Pinpoint the cell where the given text exists, returning its [x, y] midpoint coordinate. 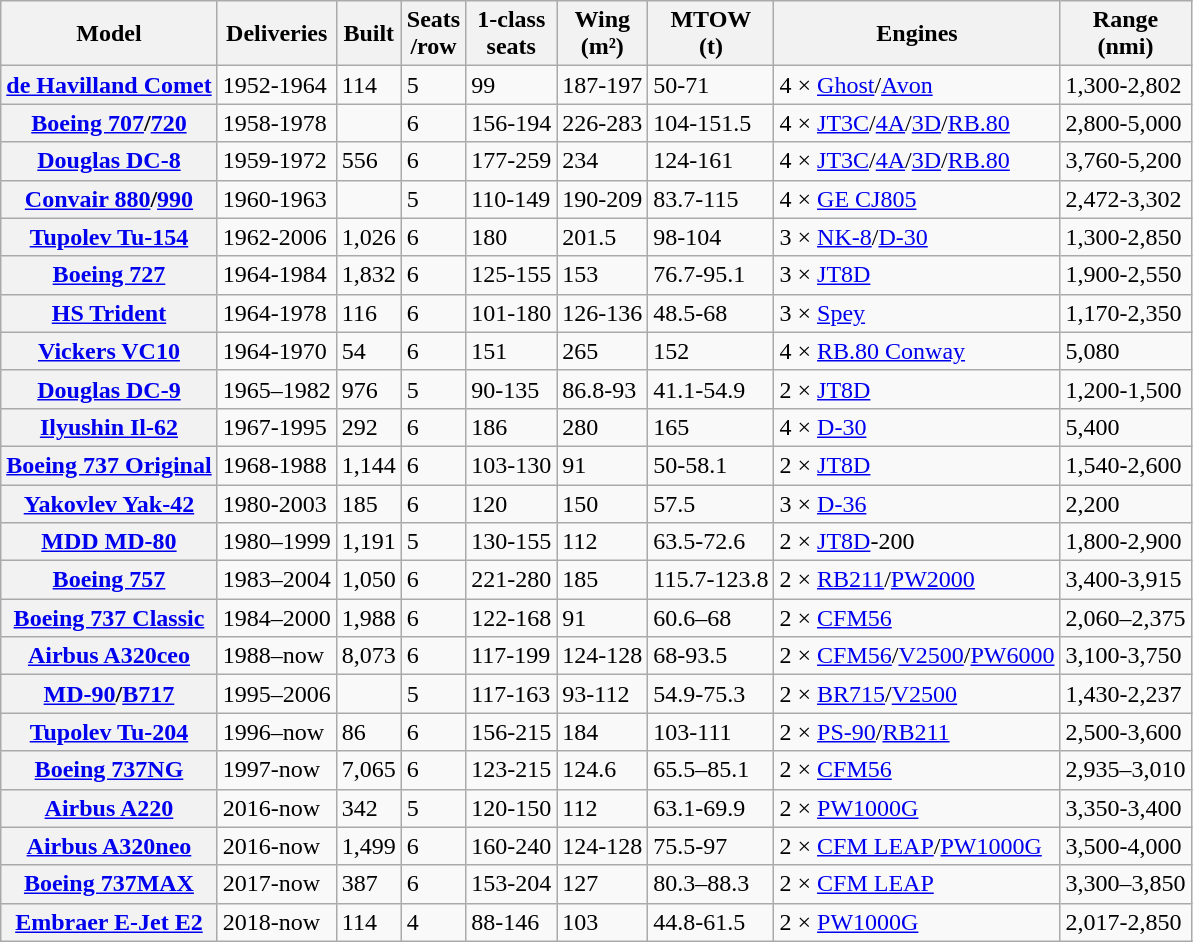
1988–now [276, 656]
120-150 [512, 808]
153-204 [512, 884]
4 × Ghost/Avon [917, 85]
Boeing 737 Original [109, 465]
1960-1963 [276, 199]
103-111 [711, 732]
3,760-5,200 [1126, 161]
3 × Spey [917, 313]
98-104 [711, 237]
3 × JT8D [917, 275]
Boeing 737NG [109, 770]
2,500-3,600 [1126, 732]
Model [109, 34]
2,017-2,850 [1126, 922]
1984–2000 [276, 618]
Vickers VC10 [109, 351]
387 [368, 884]
5,400 [1126, 427]
83.7-115 [711, 199]
1-classseats [512, 34]
1964-1970 [276, 351]
101-180 [512, 313]
Range(nmi) [1126, 34]
44.8-61.5 [711, 922]
2 × CFM56/V2500/PW6000 [917, 656]
90-135 [512, 389]
Airbus A320neo [109, 846]
57.5 [711, 503]
1,170-2,350 [1126, 313]
153 [602, 275]
2,800-5,000 [1126, 123]
130-155 [512, 542]
180 [512, 237]
125-155 [512, 275]
3,500-4,000 [1126, 846]
1968-1988 [276, 465]
54.9-75.3 [711, 694]
Seats/row [433, 34]
1,191 [368, 542]
2,472-3,302 [1126, 199]
63.5-72.6 [711, 542]
2 × JT8D-200 [917, 542]
7,065 [368, 770]
MD-90/B717 [109, 694]
Boeing 757 [109, 580]
Convair 880/990 [109, 199]
124.6 [602, 770]
165 [711, 427]
265 [602, 351]
1,200-1,500 [1126, 389]
4 × GE CJ805 [917, 199]
1964-1978 [276, 313]
221-280 [512, 580]
Douglas DC-9 [109, 389]
Tupolev Tu-154 [109, 237]
976 [368, 389]
1980–1999 [276, 542]
103-130 [512, 465]
Boeing 737 Classic [109, 618]
1967-1995 [276, 427]
2,935–3,010 [1126, 770]
86.8-93 [602, 389]
126-136 [602, 313]
186 [512, 427]
3 × NK-8/D-30 [917, 237]
104-151.5 [711, 123]
1,540-2,600 [1126, 465]
2,060–2,375 [1126, 618]
117-199 [512, 656]
1,499 [368, 846]
160-240 [512, 846]
1952-1964 [276, 85]
48.5-68 [711, 313]
86 [368, 732]
99 [512, 85]
8,073 [368, 656]
190-209 [602, 199]
4 × D-30 [917, 427]
556 [368, 161]
1980-2003 [276, 503]
1,832 [368, 275]
2 × CFM LEAP [917, 884]
156-215 [512, 732]
1,050 [368, 580]
4 × RB.80 Conway [917, 351]
93-112 [602, 694]
Tupolev Tu-204 [109, 732]
Yakovlev Yak-42 [109, 503]
184 [602, 732]
65.5–85.1 [711, 770]
2 × PS-90/RB211 [917, 732]
Boeing 727 [109, 275]
234 [602, 161]
Douglas DC-8 [109, 161]
4 [433, 922]
54 [368, 351]
3 × D-36 [917, 503]
1,144 [368, 465]
80.3–88.3 [711, 884]
MTOW(t) [711, 34]
3,400-3,915 [1126, 580]
2,200 [1126, 503]
76.7-95.1 [711, 275]
Boeing 737MAX [109, 884]
1995–2006 [276, 694]
2 × CFM LEAP/PW1000G [917, 846]
342 [368, 808]
de Havilland Comet [109, 85]
115.7-123.8 [711, 580]
280 [602, 427]
1,800-2,900 [1126, 542]
1,430-2,237 [1126, 694]
150 [602, 503]
1964-1984 [276, 275]
2017-now [276, 884]
Deliveries [276, 34]
88-146 [512, 922]
1,300-2,850 [1126, 237]
1,900-2,550 [1126, 275]
124-161 [711, 161]
68-93.5 [711, 656]
201.5 [602, 237]
60.6–68 [711, 618]
1,300-2,802 [1126, 85]
122-168 [512, 618]
Embraer E-Jet E2 [109, 922]
Built [368, 34]
Airbus A220 [109, 808]
292 [368, 427]
Airbus A320ceo [109, 656]
1997-now [276, 770]
152 [711, 351]
123-215 [512, 770]
63.1-69.9 [711, 808]
187-197 [602, 85]
2 × BR715/V2500 [917, 694]
120 [512, 503]
1996–now [276, 732]
1962-2006 [276, 237]
Wing(m²) [602, 34]
226-283 [602, 123]
3,300–3,850 [1126, 884]
156-194 [512, 123]
50-71 [711, 85]
1983–2004 [276, 580]
151 [512, 351]
127 [602, 884]
HS Trident [109, 313]
117-163 [512, 694]
Ilyushin Il-62 [109, 427]
1,988 [368, 618]
75.5-97 [711, 846]
177-259 [512, 161]
1,026 [368, 237]
41.1-54.9 [711, 389]
2018-now [276, 922]
Engines [917, 34]
1965–1982 [276, 389]
50-58.1 [711, 465]
110-149 [512, 199]
1959-1972 [276, 161]
103 [602, 922]
MDD MD-80 [109, 542]
5,080 [1126, 351]
116 [368, 313]
2 × RB211/PW2000 [917, 580]
3,100-3,750 [1126, 656]
Boeing 707/720 [109, 123]
3,350-3,400 [1126, 808]
1958-1978 [276, 123]
